From the cell containing the given text, extract its center point as (X, Y) coordinate. 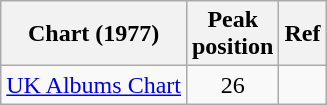
Chart (1977) (94, 34)
Ref (302, 34)
UK Albums Chart (94, 85)
Peak position (232, 34)
26 (232, 85)
